Detect which cell encompasses the target text, then output its (x, y) center coordinate. 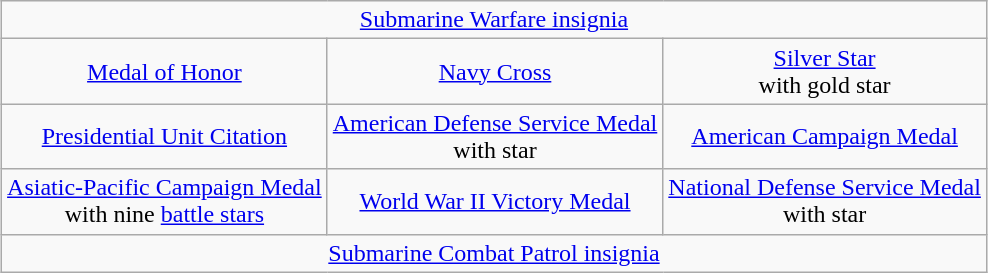
National Defense Service Medal with star (825, 202)
Medal of Honor (165, 72)
Navy Cross (495, 72)
Presidential Unit Citation (165, 136)
Submarine Warfare insignia (494, 20)
Submarine Combat Patrol insignia (494, 253)
American Defense Service Medal with star (495, 136)
American Campaign Medal (825, 136)
Silver Star with gold star (825, 72)
World War II Victory Medal (495, 202)
Asiatic-Pacific Campaign Medal with nine battle stars (165, 202)
